Search for the cell housing the specified text and yield its [X, Y] center coordinate. 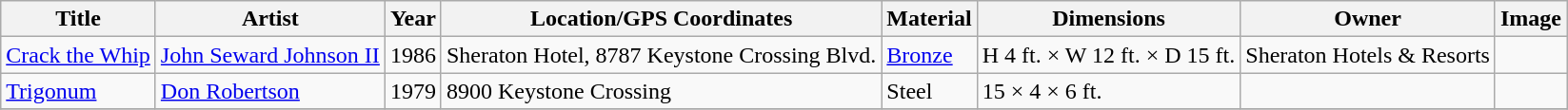
Image [1531, 19]
Trigonum [78, 91]
John Seward Johnson II [270, 55]
Year [413, 19]
Owner [1368, 19]
1986 [413, 55]
Sheraton Hotels & Resorts [1368, 55]
Steel [929, 91]
1979 [413, 91]
Location/GPS Coordinates [661, 19]
Artist [270, 19]
15 × 4 × 6 ft. [1108, 91]
Dimensions [1108, 19]
Title [78, 19]
8900 Keystone Crossing [661, 91]
Material [929, 19]
Sheraton Hotel, 8787 Keystone Crossing Blvd. [661, 55]
Crack the Whip [78, 55]
Don Robertson [270, 91]
Bronze [929, 55]
H 4 ft. × W 12 ft. × D 15 ft. [1108, 55]
